Capture the cell that displays the provided text and extract its [x, y] central coordinate. 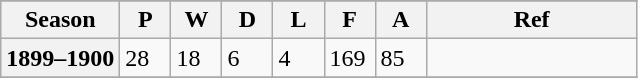
Ref [532, 20]
A [400, 20]
Season [60, 20]
1899–1900 [60, 58]
P [146, 20]
85 [400, 58]
169 [350, 58]
6 [248, 58]
W [196, 20]
4 [298, 58]
D [248, 20]
18 [196, 58]
28 [146, 58]
F [350, 20]
L [298, 20]
